From the cell containing the given text, extract its center point as [x, y] coordinate. 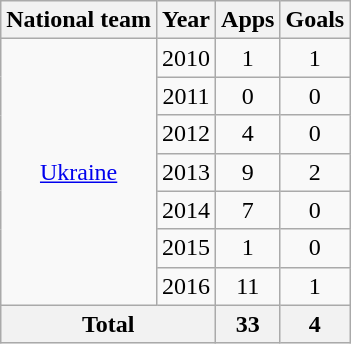
Goals [315, 20]
2013 [186, 172]
2 [315, 172]
9 [248, 172]
11 [248, 286]
2011 [186, 96]
Total [108, 324]
National team [79, 20]
Apps [248, 20]
33 [248, 324]
2014 [186, 210]
2015 [186, 248]
7 [248, 210]
2012 [186, 134]
Ukraine [79, 172]
Year [186, 20]
2016 [186, 286]
2010 [186, 58]
